Output the (X, Y) coordinate of the center of the cell containing the given text.  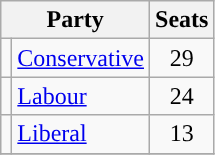
Liberal (81, 134)
24 (182, 96)
13 (182, 134)
Seats (182, 20)
29 (182, 58)
Party (76, 20)
Labour (81, 96)
Conservative (81, 58)
